Pinpoint the cell where the given text exists, returning its (X, Y) midpoint coordinate. 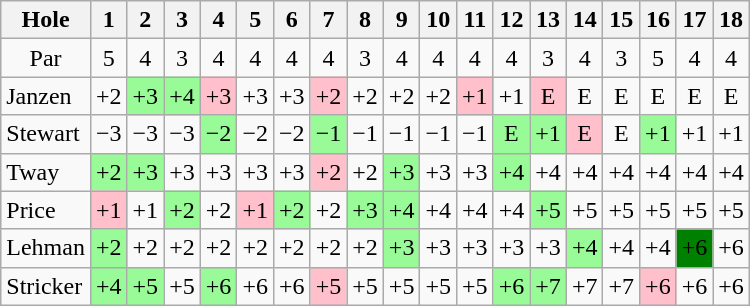
2 (146, 20)
Tway (46, 172)
11 (476, 20)
Lehman (46, 248)
Par (46, 58)
15 (622, 20)
9 (402, 20)
14 (584, 20)
8 (366, 20)
17 (694, 20)
Stricker (46, 286)
7 (328, 20)
Price (46, 210)
Hole (46, 20)
13 (548, 20)
1 (108, 20)
Janzen (46, 96)
6 (292, 20)
16 (658, 20)
10 (438, 20)
12 (512, 20)
18 (732, 20)
Stewart (46, 134)
